For the text-containing cell, return its midpoint in (x, y) coordinate format. 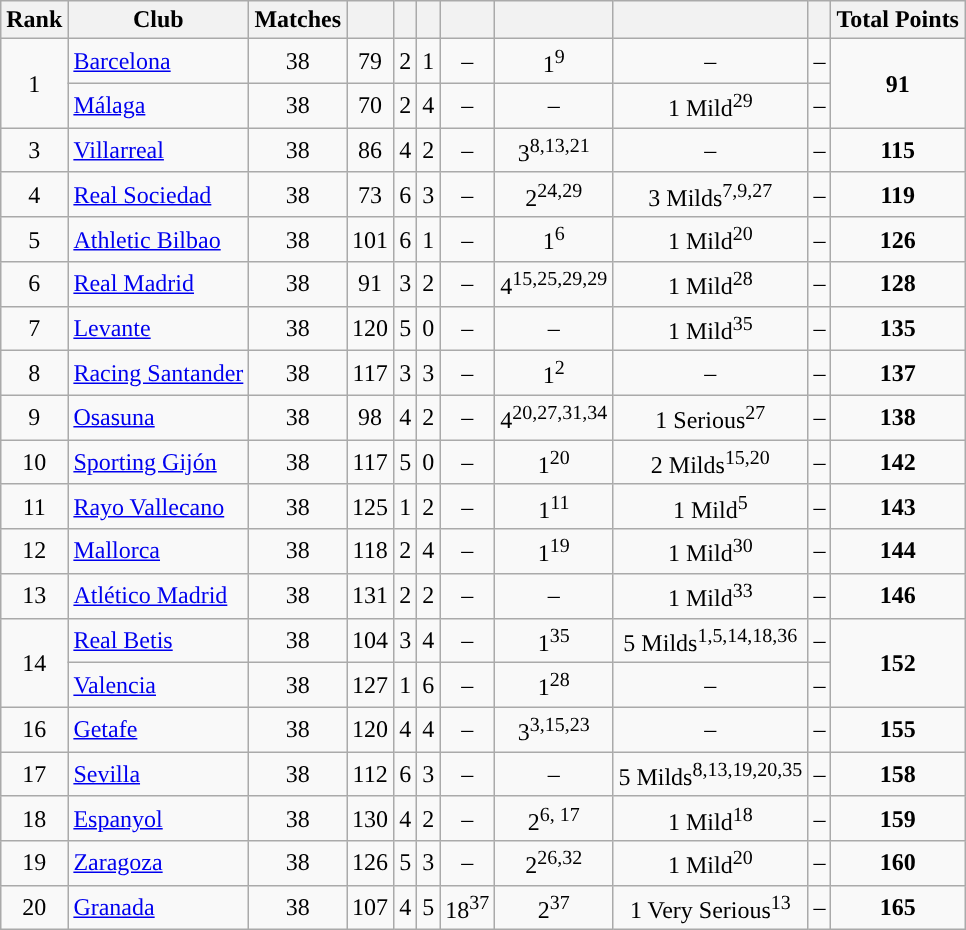
7 (34, 328)
8 (34, 374)
146 (898, 596)
Zaragoza (158, 864)
415,25,29,29 (554, 284)
Villarreal (158, 150)
Granada (158, 908)
1 Serious27 (710, 418)
Málaga (158, 106)
1 Mild5 (710, 506)
130 (370, 818)
Getafe (158, 730)
33,15,23 (554, 730)
142 (898, 462)
Osasuna (158, 418)
1 Mild29 (710, 106)
Valencia (158, 686)
Barcelona (158, 62)
1 Mild33 (710, 596)
14 (34, 662)
160 (898, 864)
420,27,31,34 (554, 418)
137 (898, 374)
152 (898, 662)
Levante (158, 328)
Mallorca (158, 552)
1 Mild35 (710, 328)
79 (370, 62)
Rayo Vallecano (158, 506)
155 (898, 730)
112 (370, 774)
143 (898, 506)
Rank (34, 20)
1 Mild30 (710, 552)
17 (34, 774)
5 Milds8,13,19,20,35 (710, 774)
Real Sociedad (158, 194)
226,32 (554, 864)
Real Betis (158, 640)
1 Mild28 (710, 284)
224,29 (554, 194)
131 (370, 596)
237 (554, 908)
158 (898, 774)
1837 (468, 908)
118 (370, 552)
13 (34, 596)
Sevilla (158, 774)
165 (898, 908)
3 Milds7,9,27 (710, 194)
127 (370, 686)
111 (554, 506)
Sporting Gijón (158, 462)
86 (370, 150)
2 Milds15,20 (710, 462)
Atlético Madrid (158, 596)
5 Milds1,5,14,18,36 (710, 640)
Real Madrid (158, 284)
73 (370, 194)
104 (370, 640)
18 (34, 818)
70 (370, 106)
138 (898, 418)
107 (370, 908)
125 (370, 506)
159 (898, 818)
1 Very Serious13 (710, 908)
26, 17 (554, 818)
Athletic Bilbao (158, 240)
Espanyol (158, 818)
20 (34, 908)
98 (370, 418)
1 Mild18 (710, 818)
9 (34, 418)
Total Points (898, 20)
115 (898, 150)
11 (34, 506)
Club (158, 20)
144 (898, 552)
Matches (298, 20)
Racing Santander (158, 374)
10 (34, 462)
38,13,21 (554, 150)
101 (370, 240)
